Extract the [X, Y] coordinate from the center of the cell holding the provided text.  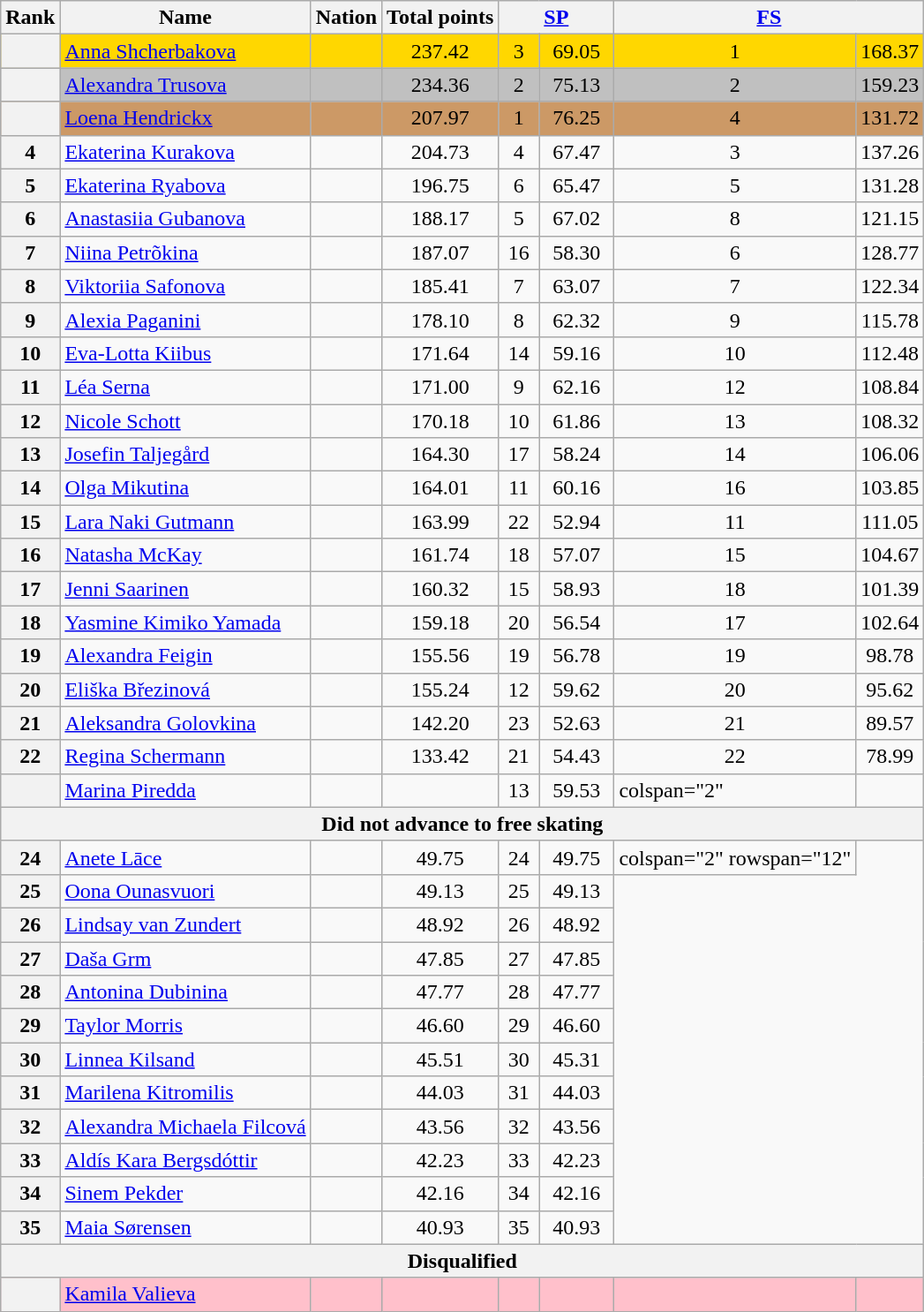
Eliška Březinová [185, 690]
65.47 [577, 185]
121.15 [890, 219]
76.25 [577, 118]
161.74 [440, 555]
45.31 [577, 1059]
45.51 [440, 1059]
168.37 [890, 51]
59.16 [577, 353]
Antonina Dubinina [185, 992]
Alexandra Trusova [185, 85]
Ekaterina Kurakova [185, 152]
63.07 [577, 286]
67.47 [577, 152]
112.48 [890, 353]
155.56 [440, 656]
106.06 [890, 455]
159.18 [440, 622]
Lindsay van Zundert [185, 924]
Marina Piredda [185, 790]
54.43 [577, 757]
56.78 [577, 656]
187.07 [440, 253]
164.01 [440, 488]
95.62 [890, 690]
Aldís Kara Bergsdóttir [185, 1160]
Viktoriia Safonova [185, 286]
Alexandra Feigin [185, 656]
Nation [346, 18]
Did not advance to free skating [462, 824]
115.78 [890, 320]
Anna Shcherbakova [185, 51]
Josefin Taljegård [185, 455]
98.78 [890, 656]
Name [185, 18]
78.99 [890, 757]
101.39 [890, 589]
Niina Petrõkina [185, 253]
60.16 [577, 488]
62.16 [577, 387]
59.62 [577, 690]
Loena Hendrickx [185, 118]
Lara Naki Gutmann [185, 522]
Jenni Saarinen [185, 589]
Olga Mikutina [185, 488]
69.05 [577, 51]
Yasmine Kimiko Yamada [185, 622]
58.30 [577, 253]
171.64 [440, 353]
234.36 [440, 85]
Regina Schermann [185, 757]
Léa Serna [185, 387]
131.72 [890, 118]
Anastasiia Gubanova [185, 219]
75.13 [577, 85]
207.97 [440, 118]
155.24 [440, 690]
colspan="2" rowspan="12" [735, 857]
Eva-Lotta Kiibus [185, 353]
Ekaterina Ryabova [185, 185]
131.28 [890, 185]
59.53 [577, 790]
89.57 [890, 723]
Maia Sørensen [185, 1227]
111.05 [890, 522]
104.67 [890, 555]
57.07 [577, 555]
Sinem Pekder [185, 1194]
188.17 [440, 219]
237.42 [440, 51]
Alexia Paganini [185, 320]
128.77 [890, 253]
Marilena Kitromilis [185, 1093]
23 [519, 723]
196.75 [440, 185]
52.94 [577, 522]
160.32 [440, 589]
Aleksandra Golovkina [185, 723]
Disqualified [462, 1261]
142.20 [440, 723]
58.24 [577, 455]
62.32 [577, 320]
Taylor Morris [185, 1026]
108.84 [890, 387]
colspan="2" [735, 790]
122.34 [890, 286]
Natasha McKay [185, 555]
163.99 [440, 522]
61.86 [577, 421]
204.73 [440, 152]
Rank [30, 18]
133.42 [440, 757]
Alexandra Michaela Filcová [185, 1127]
170.18 [440, 421]
Daša Grm [185, 958]
52.63 [577, 723]
178.10 [440, 320]
Nicole Schott [185, 421]
164.30 [440, 455]
137.26 [890, 152]
Kamila Valieva [185, 1294]
FS [770, 18]
102.64 [890, 622]
SP [556, 18]
56.54 [577, 622]
185.41 [440, 286]
Linnea Kilsand [185, 1059]
Oona Ounasvuori [185, 891]
58.93 [577, 589]
Total points [440, 18]
108.32 [890, 421]
171.00 [440, 387]
67.02 [577, 219]
159.23 [890, 85]
103.85 [890, 488]
Anete Lāce [185, 857]
